Locate the cell with the specified text and output its [x, y] center coordinate. 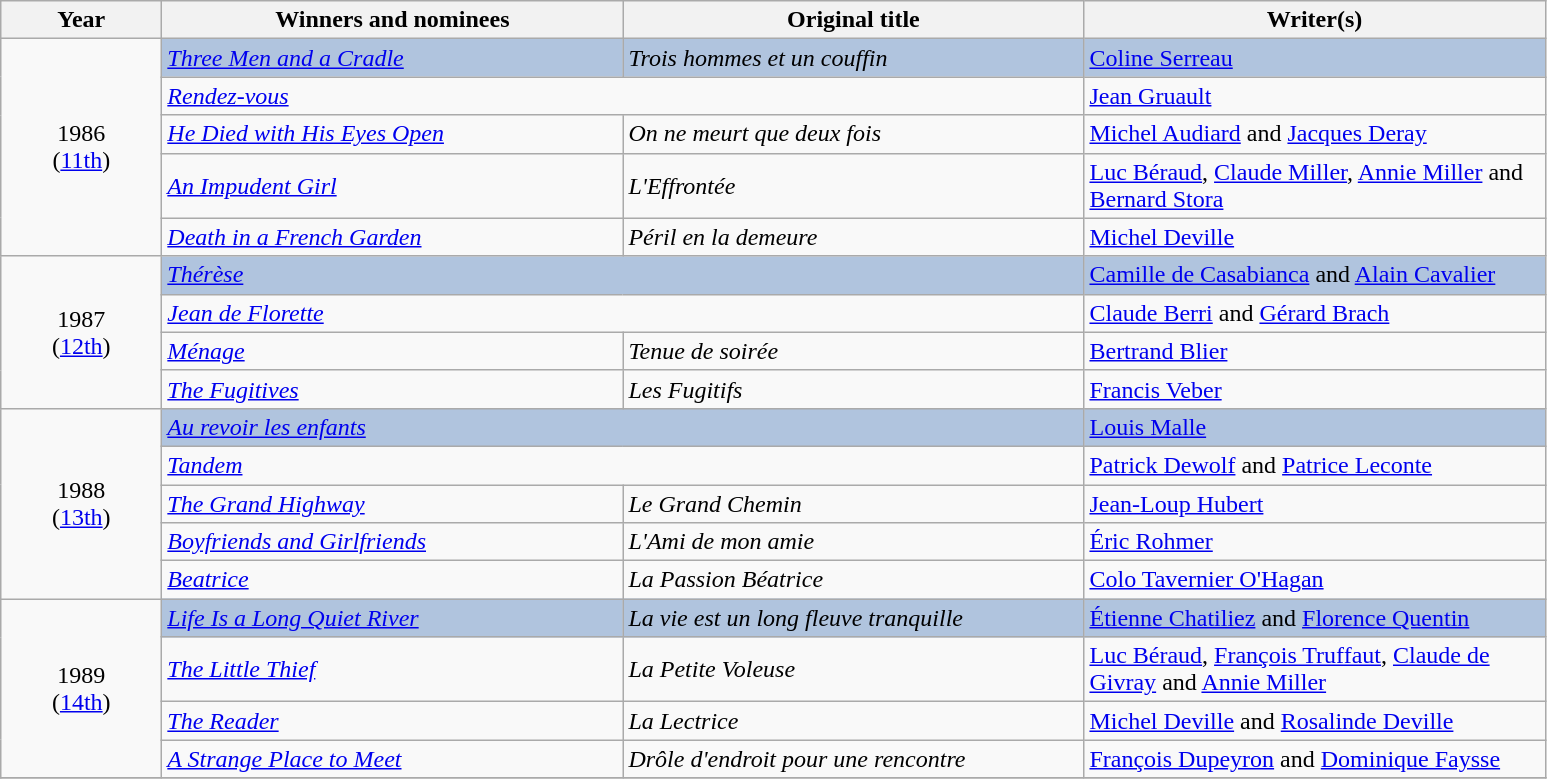
François Dupeyron and Dominique Faysse [1314, 759]
Year [82, 20]
Coline Serreau [1314, 58]
1987(12th) [82, 332]
Death in a French Garden [392, 237]
Luc Béraud, François Truffaut, Claude de Givray and Annie Miller [1314, 670]
A Strange Place to Meet [392, 759]
Beatrice [392, 580]
The Fugitives [392, 389]
He Died with His Eyes Open [392, 134]
The Reader [392, 721]
Rendez-vous [623, 96]
Michel Deville [1314, 237]
Péril en la demeure [854, 237]
Winners and nominees [392, 20]
Life Is a Long Quiet River [392, 618]
Bertrand Blier [1314, 351]
Trois hommes et un couffin [854, 58]
An Impudent Girl [392, 186]
Jean-Loup Hubert [1314, 503]
Drôle d'endroit pour une rencontre [854, 759]
Camille de Casabianca and Alain Cavalier [1314, 275]
Michel Audiard and Jacques Deray [1314, 134]
Au revoir les enfants [623, 427]
Éric Rohmer [1314, 542]
Michel Deville and Rosalinde Deville [1314, 721]
Francis Veber [1314, 389]
Étienne Chatiliez and Florence Quentin [1314, 618]
Thérèse [623, 275]
Louis Malle [1314, 427]
Jean de Florette [623, 313]
On ne meurt que deux fois [854, 134]
La Passion Béatrice [854, 580]
Tenue de soirée [854, 351]
Colo Tavernier O'Hagan [1314, 580]
Jean Gruault [1314, 96]
Tandem [623, 465]
Three Men and a Cradle [392, 58]
Le Grand Chemin [854, 503]
Ménage [392, 351]
L'Effrontée [854, 186]
La Petite Voleuse [854, 670]
Patrick Dewolf and Patrice Leconte [1314, 465]
1986(11th) [82, 148]
Writer(s) [1314, 20]
Original title [854, 20]
Les Fugitifs [854, 389]
1988(13th) [82, 503]
L'Ami de mon amie [854, 542]
Boyfriends and Girlfriends [392, 542]
1989(14th) [82, 688]
Claude Berri and Gérard Brach [1314, 313]
Luc Béraud, Claude Miller, Annie Miller and Bernard Stora [1314, 186]
The Grand Highway [392, 503]
La Lectrice [854, 721]
La vie est un long fleuve tranquille [854, 618]
The Little Thief [392, 670]
